From the cell containing the given text, extract its center point as [x, y] coordinate. 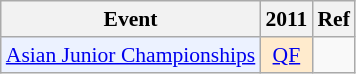
Asian Junior Championships [131, 55]
2011 [286, 19]
Event [131, 19]
QF [286, 55]
Ref [333, 19]
